From the cell containing the given text, extract its center point as [X, Y] coordinate. 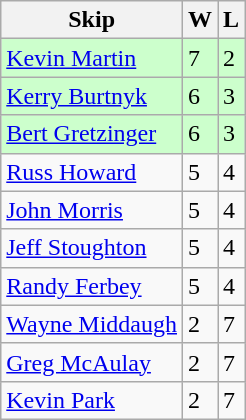
Wayne Middaugh [92, 324]
Kevin Martin [92, 58]
Bert Gretzinger [92, 134]
Jeff Stoughton [92, 248]
Kerry Burtnyk [92, 96]
Randy Ferbey [92, 286]
John Morris [92, 210]
L [232, 20]
Skip [92, 20]
W [200, 20]
Russ Howard [92, 172]
Greg McAulay [92, 362]
Kevin Park [92, 400]
